Pinpoint the cell where the given text exists, returning its (X, Y) midpoint coordinate. 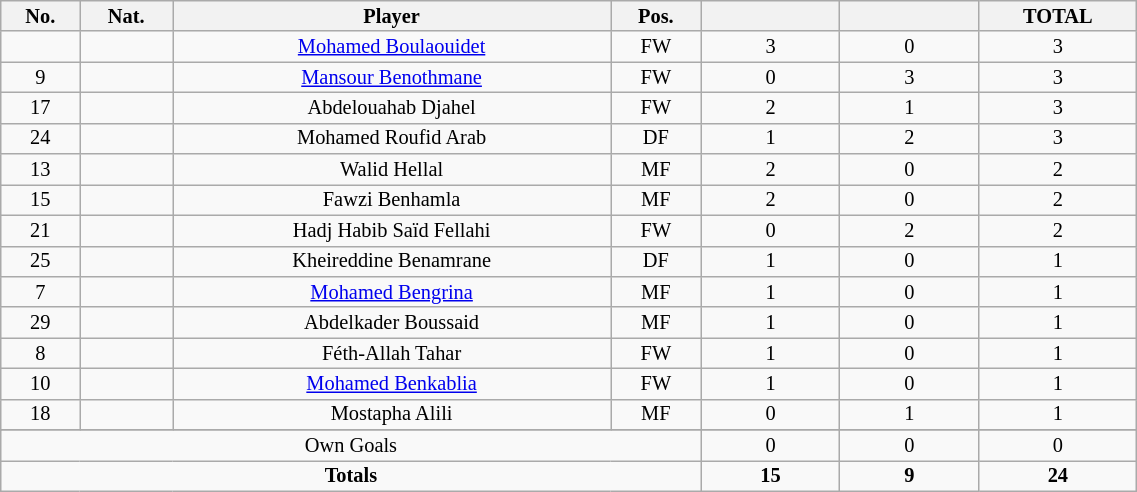
21 (40, 230)
Hadj Habib Saïd Fellahi (392, 230)
Abdelouahab Djahel (392, 108)
17 (40, 108)
Mohamed Roufid Arab (392, 138)
Pos. (656, 16)
Mansour Benothmane (392, 78)
Mohamed Bengrina (392, 292)
Mohamed Benkablia (392, 384)
TOTAL (1058, 16)
Own Goals (351, 446)
29 (40, 322)
Nat. (126, 16)
25 (40, 262)
No. (40, 16)
13 (40, 170)
Walid Hellal (392, 170)
Player (392, 16)
Mohamed Boulaouidet (392, 46)
Abdelkader Boussaid (392, 322)
18 (40, 414)
Mostapha Alili (392, 414)
10 (40, 384)
Féth-Allah Tahar (392, 354)
Fawzi Benhamla (392, 200)
8 (40, 354)
7 (40, 292)
Kheireddine Benamrane (392, 262)
Totals (351, 476)
